Search for the cell housing the specified text and yield its [x, y] center coordinate. 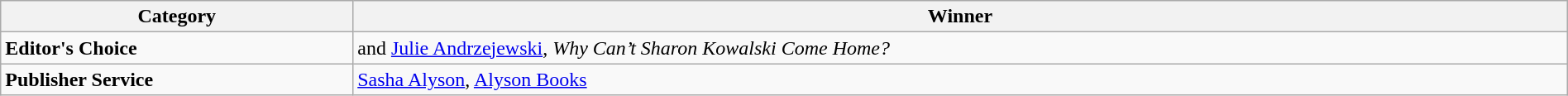
Editor's Choice [177, 48]
and Julie Andrzejewski, Why Can’t Sharon Kowalski Come Home? [961, 48]
Winner [961, 17]
Publisher Service [177, 79]
Sasha Alyson, Alyson Books [961, 79]
Category [177, 17]
